Capture the cell that displays the provided text and extract its (X, Y) central coordinate. 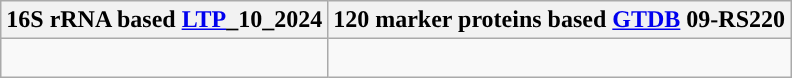
16S rRNA based LTP_10_2024 (164, 20)
120 marker proteins based GTDB 09-RS220 (560, 20)
